Identify which cell holds the provided text, then report its (x, y) central coordinate. 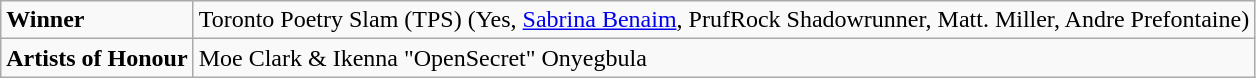
Moe Clark & Ikenna "OpenSecret" Onyegbula (724, 58)
Artists of Honour (97, 58)
Toronto Poetry Slam (TPS) (Yes, Sabrina Benaim, PrufRock Shadowrunner, Matt. Miller, Andre Prefontaine) (724, 20)
Winner (97, 20)
